For the text-containing cell, return its midpoint in [x, y] coordinate format. 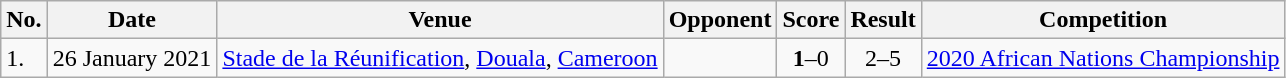
1–0 [811, 58]
1. [24, 58]
26 January 2021 [132, 58]
2–5 [883, 58]
Venue [440, 20]
Result [883, 20]
2020 African Nations Championship [1103, 58]
Score [811, 20]
No. [24, 20]
Opponent [720, 20]
Stade de la Réunification, Douala, Cameroon [440, 58]
Competition [1103, 20]
Date [132, 20]
